Detect which cell encompasses the target text, then output its (X, Y) center coordinate. 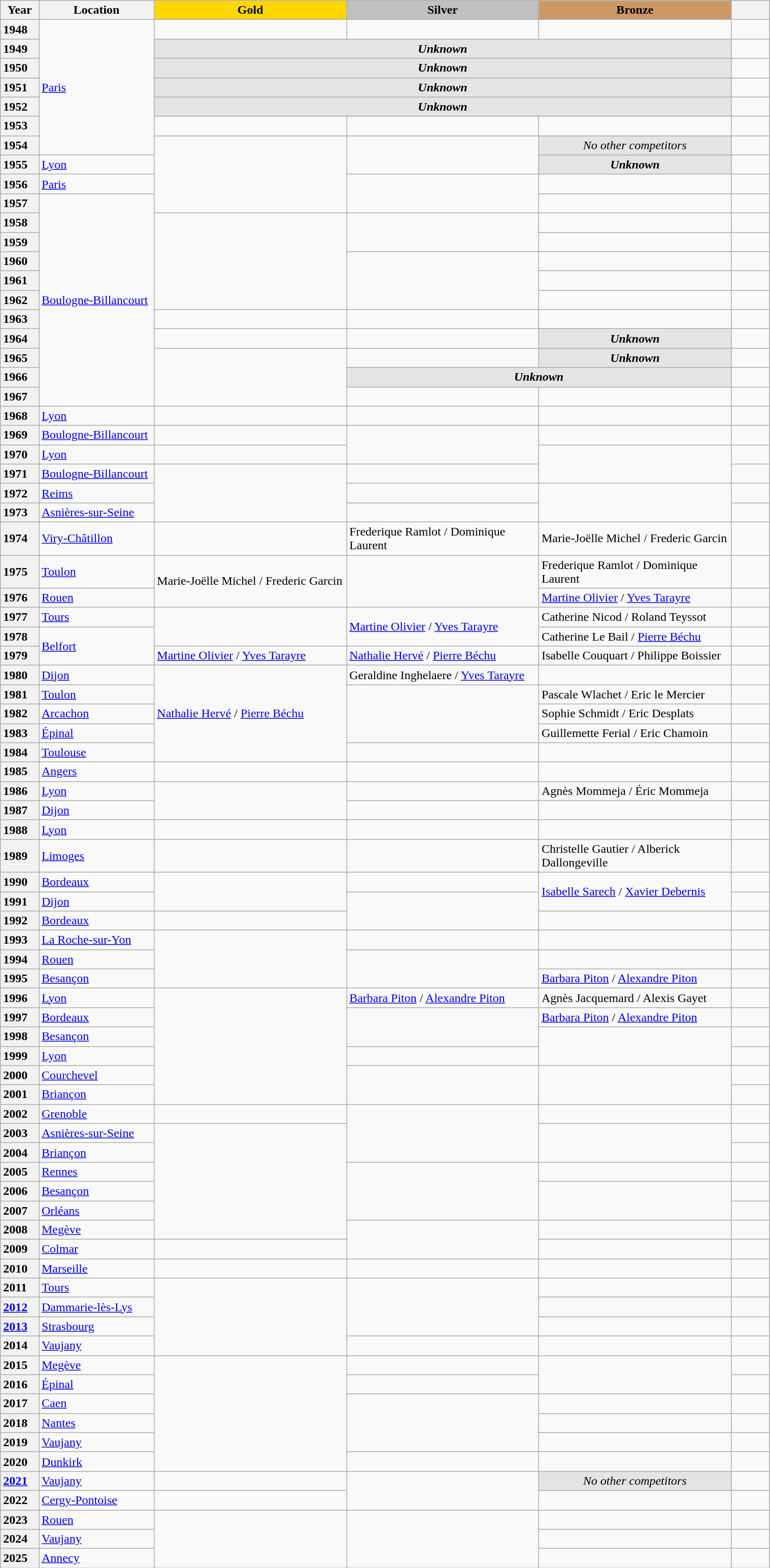
Grenoble (96, 1114)
Dunkirk (96, 1461)
Location (96, 10)
Courchevel (96, 1075)
1965 (20, 358)
2025 (20, 1558)
2011 (20, 1288)
1985 (20, 772)
2003 (20, 1133)
Year (20, 10)
Angers (96, 772)
Gold (251, 10)
Orléans (96, 1211)
1977 (20, 617)
Viry-Châtillon (96, 538)
1983 (20, 733)
2023 (20, 1519)
2001 (20, 1094)
1963 (20, 319)
2020 (20, 1461)
Colmar (96, 1249)
Silver (443, 10)
1958 (20, 222)
Bronze (634, 10)
2008 (20, 1230)
1978 (20, 637)
1971 (20, 474)
2005 (20, 1172)
2021 (20, 1481)
1989 (20, 856)
Isabelle Couquart / Philippe Boissier (634, 656)
1970 (20, 454)
Christelle Gautier / Alberick Dallongeville (634, 856)
1949 (20, 49)
2004 (20, 1152)
1951 (20, 87)
1961 (20, 281)
Guillemette Ferial / Eric Chamoin (634, 733)
2016 (20, 1384)
1968 (20, 416)
1966 (20, 377)
Catherine Nicod / Roland Teyssot (634, 617)
2006 (20, 1191)
1962 (20, 300)
2010 (20, 1269)
1982 (20, 714)
1986 (20, 791)
1994 (20, 959)
Limoges (96, 856)
1996 (20, 998)
1972 (20, 493)
1973 (20, 512)
Caen (96, 1404)
2017 (20, 1404)
1959 (20, 242)
1979 (20, 656)
Agnès Jacquemard / Alexis Gayet (634, 998)
1984 (20, 752)
Agnès Mommeja / Éric Mommeja (634, 791)
Sophie Schmidt / Eric Desplats (634, 714)
2000 (20, 1075)
1995 (20, 979)
1999 (20, 1056)
2024 (20, 1539)
Dammarie-lès-Lys (96, 1307)
1974 (20, 538)
1980 (20, 675)
2013 (20, 1326)
1988 (20, 829)
1948 (20, 29)
2007 (20, 1211)
1991 (20, 901)
1955 (20, 164)
1950 (20, 68)
Rennes (96, 1172)
1967 (20, 396)
Isabelle Sarech / Xavier Debernis (634, 891)
Cergy-Pontoise (96, 1500)
Toulouse (96, 752)
2002 (20, 1114)
1992 (20, 921)
Marseille (96, 1269)
Nantes (96, 1423)
1957 (20, 203)
1975 (20, 572)
2012 (20, 1307)
1964 (20, 339)
Geraldine Inghelaere / Yves Tarayre (443, 675)
1987 (20, 810)
1981 (20, 694)
La Roche-sur-Yon (96, 940)
1954 (20, 145)
1952 (20, 107)
2009 (20, 1249)
2014 (20, 1346)
Strasbourg (96, 1326)
1993 (20, 940)
1997 (20, 1017)
Reims (96, 493)
Catherine Le Bail / Pierre Béchu (634, 637)
1960 (20, 261)
2015 (20, 1365)
1976 (20, 598)
Pascale Wlachet / Eric le Mercier (634, 694)
2019 (20, 1442)
2022 (20, 1500)
1953 (20, 126)
1956 (20, 184)
Arcachon (96, 714)
1990 (20, 882)
2018 (20, 1423)
1969 (20, 435)
1998 (20, 1037)
Belfort (96, 646)
Annecy (96, 1558)
